Locate the cell with the specified text and output its [X, Y] center coordinate. 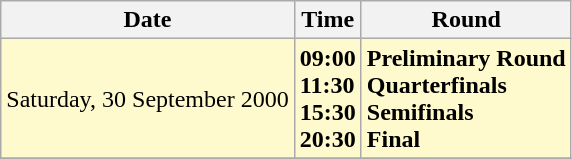
Round [466, 20]
Date [148, 20]
Saturday, 30 September 2000 [148, 98]
09:0011:3015:3020:30 [328, 98]
Time [328, 20]
Preliminary RoundQuarterfinalsSemifinalsFinal [466, 98]
